For the text-containing cell, return its midpoint in (x, y) coordinate format. 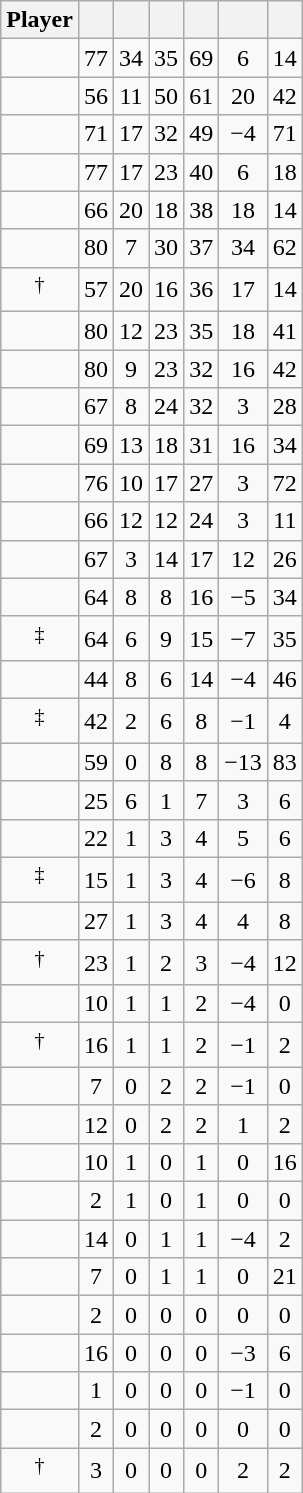
−7 (244, 638)
83 (284, 762)
36 (202, 290)
5 (244, 839)
28 (284, 407)
62 (284, 248)
38 (202, 210)
Player (40, 20)
61 (202, 96)
46 (284, 680)
25 (96, 800)
56 (96, 96)
−6 (244, 880)
13 (132, 445)
31 (202, 445)
76 (96, 483)
−13 (244, 762)
50 (166, 96)
41 (284, 331)
59 (96, 762)
−5 (244, 597)
30 (166, 248)
49 (202, 134)
22 (96, 839)
72 (284, 483)
26 (284, 559)
−3 (244, 1353)
44 (96, 680)
40 (202, 172)
37 (202, 248)
57 (96, 290)
21 (284, 1277)
